Detect which cell encompasses the target text, then output its (x, y) center coordinate. 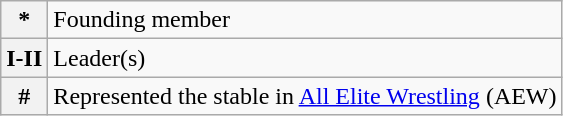
Represented the stable in All Elite Wrestling (AEW) (305, 96)
Leader(s) (305, 58)
# (24, 96)
* (24, 20)
I-II (24, 58)
Founding member (305, 20)
